Pinpoint the cell where the given text exists, returning its [x, y] midpoint coordinate. 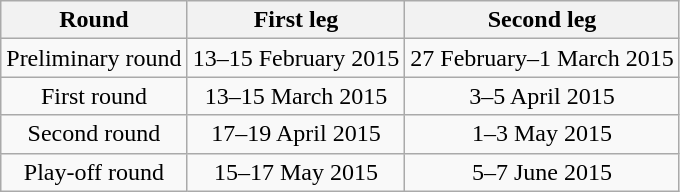
13–15 February 2015 [296, 58]
First leg [296, 20]
5–7 June 2015 [542, 172]
Play-off round [94, 172]
Second round [94, 134]
1–3 May 2015 [542, 134]
13–15 March 2015 [296, 96]
3–5 April 2015 [542, 96]
First round [94, 96]
17–19 April 2015 [296, 134]
Preliminary round [94, 58]
27 February–1 March 2015 [542, 58]
15–17 May 2015 [296, 172]
Round [94, 20]
Second leg [542, 20]
